Return [X, Y] of the center of cell containing provided text 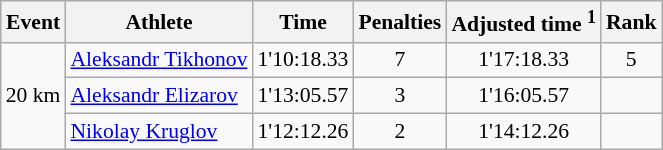
1'16:05.57 [524, 96]
Adjusted time 1 [524, 22]
Nikolay Kruglov [158, 132]
Athlete [158, 22]
20 km [34, 96]
Rank [632, 22]
7 [400, 60]
1'10:18.33 [302, 60]
1'14:12.26 [524, 132]
2 [400, 132]
Aleksandr Elizarov [158, 96]
Aleksandr Tikhonov [158, 60]
Time [302, 22]
1'13:05.57 [302, 96]
1'12:12.26 [302, 132]
1'17:18.33 [524, 60]
Penalties [400, 22]
5 [632, 60]
Event [34, 22]
3 [400, 96]
